For the text-containing cell, return its midpoint in (x, y) coordinate format. 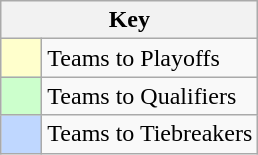
Teams to Playoffs (150, 58)
Key (130, 20)
Teams to Qualifiers (150, 96)
Teams to Tiebreakers (150, 134)
